Return the (x, y) coordinate for the center point of the cell that contains the specified text.  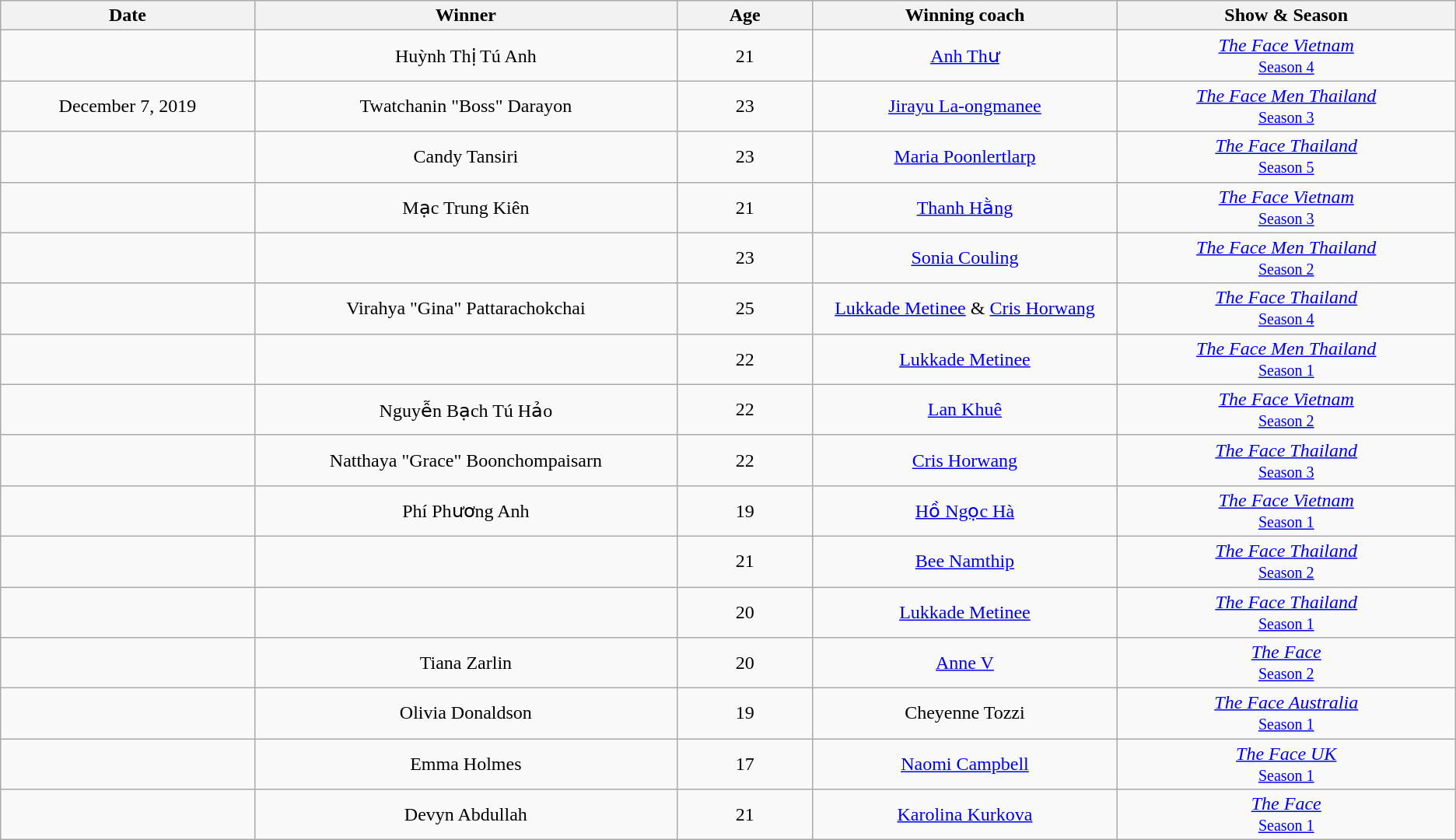
The Face Men ThailandSeason 3 (1286, 106)
Sonia Couling (964, 258)
Show & Season (1286, 16)
Cheyenne Tozzi (964, 714)
Lukkade Metinee & Cris Horwang (964, 308)
Thanh Hằng (964, 207)
Lan Khuê (964, 409)
Naomi Campbell (964, 764)
The Face AustraliaSeason 1 (1286, 714)
Anh Thư (964, 56)
25 (745, 308)
Jirayu La-ongmanee (964, 106)
The Face ThailandSeason 3 (1286, 460)
Phí Phương Anh (466, 510)
Twatchanin "Boss" Darayon (466, 106)
Hồ Ngọc Hà (964, 510)
December 7, 2019 (128, 106)
Huỳnh Thị Tú Anh (466, 56)
Anne V (964, 663)
The Face VietnamSeason 2 (1286, 409)
Date (128, 16)
The Face ThailandSeason 5 (1286, 157)
Candy Tansiri (466, 157)
Natthaya "Grace" Boonchompaisarn (466, 460)
Tiana Zarlin (466, 663)
The Face VietnamSeason 1 (1286, 510)
Devyn Abdullah (466, 815)
Maria Poonlertlarp (964, 157)
The Face UKSeason 1 (1286, 764)
Winning coach (964, 16)
The Face Men ThailandSeason 1 (1286, 359)
17 (745, 764)
Cris Horwang (964, 460)
The FaceSeason 2 (1286, 663)
Mạc Trung Kiên (466, 207)
The Face VietnamSeason 4 (1286, 56)
The Face Men ThailandSeason 2 (1286, 258)
The Face ThailandSeason 4 (1286, 308)
The Face ThailandSeason 2 (1286, 562)
Virahya "Gina" Pattarachokchai (466, 308)
The Face ThailandSeason 1 (1286, 611)
Bee Namthip (964, 562)
Emma Holmes (466, 764)
Karolina Kurkova (964, 815)
The Face VietnamSeason 3 (1286, 207)
Nguyễn Bạch Tú Hảo (466, 409)
Winner (466, 16)
Olivia Donaldson (466, 714)
Age (745, 16)
The FaceSeason 1 (1286, 815)
